For the text-containing cell, return its midpoint in (x, y) coordinate format. 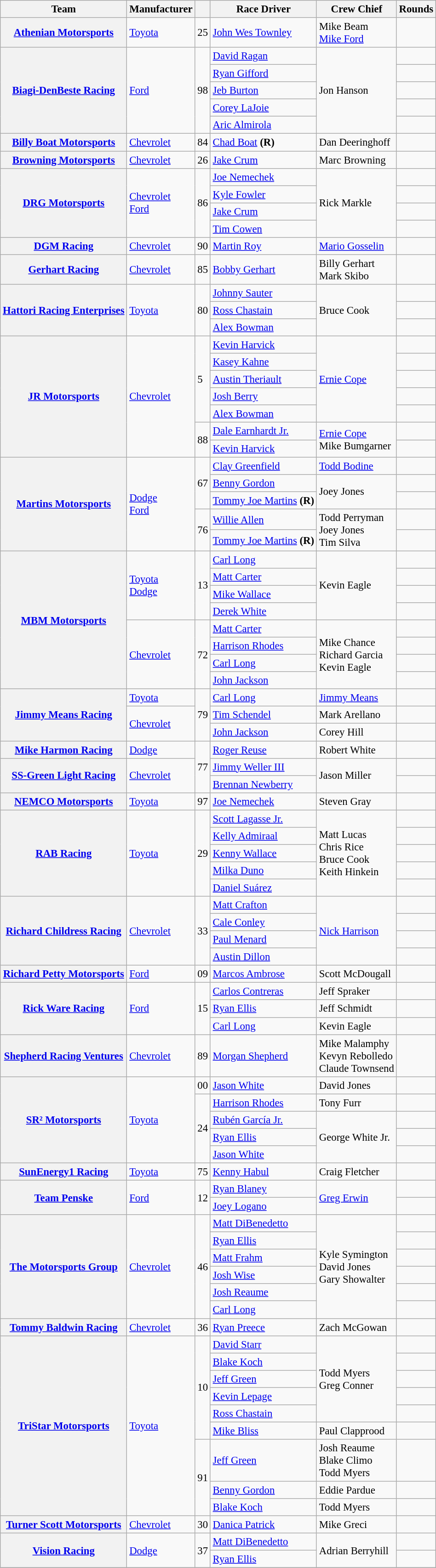
Hattori Racing Enterprises (63, 311)
33 (202, 931)
Morgan Shepherd (263, 1056)
George White Jr. (356, 1138)
10 (202, 1387)
Richard Petty Motorsports (63, 974)
Billy Boat Motorsports (63, 142)
Brennan Newberry (263, 784)
Dale Earnhardt Jr. (263, 431)
Todd PerrymanJoey JonesTim Silva (356, 530)
SunEnergy1 Racing (63, 1172)
84 (202, 142)
Kenny Wallace (263, 853)
DRG Motorsports (63, 203)
91 (202, 1477)
Bruce Cook (356, 311)
Richard Childress Racing (63, 931)
Biagi-DenBeste Racing (63, 91)
Zach McGowan (356, 1327)
Austin Dillon (263, 957)
Paul Clapprood (356, 1431)
Joey Jones (356, 492)
David Ragan (263, 56)
Clay Greenfield (263, 466)
Kyle Fowler (263, 194)
Jon Hanson (356, 91)
Crew Chief (356, 9)
Willie Allen (263, 520)
Tommy Baldwin Racing (63, 1327)
Kevin Lepage (263, 1396)
15 (202, 1009)
MBM Motorsports (63, 620)
Matt Crafton (263, 905)
5 (202, 379)
Nick Harrison (356, 931)
Manufacturer (161, 9)
Josh Wise (263, 1275)
Tim Cowen (263, 229)
Carlos Contreras (263, 991)
Matt Frahm (263, 1258)
SS-Green Light Racing (63, 776)
36 (202, 1327)
Steven Gray (356, 801)
Race Driver (263, 9)
Mike Bliss (263, 1431)
Jason Miller (356, 776)
24 (202, 1128)
Mark Arellano (356, 715)
Ernie CopeMike Bumgarner (356, 440)
Adrian Berryhill (356, 1550)
Team Penske (63, 1197)
Team (63, 9)
Daniel Suárez (263, 888)
46 (202, 1267)
Cale Conley (263, 923)
Athenian Motorsports (63, 33)
Kyle SymingtonDavid JonesGary Showalter (356, 1267)
30 (202, 1525)
Martin Roy (263, 246)
09 (202, 974)
Corey Hill (356, 732)
Kelly Admiraal (263, 836)
Ryan Gifford (263, 74)
Eddie Pardue (356, 1490)
TriStar Motorsports (63, 1426)
Kenny Habul (263, 1172)
Matt LucasChris RiceBruce CookKeith Hinkein (356, 853)
David Jones (356, 1085)
Aric Almirola (263, 125)
Scott McDougall (356, 974)
The Motorsports Group (63, 1267)
Paul Menard (263, 940)
Browning Motorsports (63, 160)
13 (202, 585)
Jeff Spraker (356, 991)
Turner Scott Motorsports (63, 1525)
76 (202, 530)
Marc Browning (356, 160)
Shepherd Racing Ventures (63, 1056)
Josh Reaume (263, 1292)
88 (202, 440)
Josh ReaumeBlake ClimoTodd Myers (356, 1460)
85 (202, 269)
Todd MyersGreg Conner (356, 1379)
67 (202, 483)
26 (202, 160)
NEMCO Motorsports (63, 801)
Danica Patrick (263, 1525)
Rick Ware Racing (63, 1009)
Dan Deeringhoff (356, 142)
Jeff Schmidt (356, 1009)
Ryan Blaney (263, 1189)
Mike BeamMike Ford (356, 33)
Jeb Burton (263, 91)
86 (202, 203)
SR² Motorsports (63, 1120)
ToyotaDodge (161, 585)
Corey LaJoie (263, 108)
David Starr (263, 1344)
RAB Racing (63, 853)
Milka Duno (263, 871)
00 (202, 1085)
Craig Fletcher (356, 1172)
29 (202, 853)
90 (202, 246)
Kasey Kahne (263, 362)
JR Motorsports (63, 397)
Robert White (356, 750)
79 (202, 715)
Bobby Gerhart (263, 269)
Mike ChanceRichard GarciaKevin Eagle (356, 655)
Scott Lagasse Jr. (263, 819)
37 (202, 1550)
Greg Erwin (356, 1197)
Todd Bodine (356, 466)
Rounds (416, 9)
89 (202, 1056)
72 (202, 655)
98 (202, 91)
Marcos Ambrose (263, 974)
Gerhart Racing (63, 269)
Mario Gosselin (356, 246)
12 (202, 1197)
DodgeFord (161, 504)
Austin Theriault (263, 379)
Rubén García Jr. (263, 1120)
Derek White (263, 611)
Tony Furr (356, 1103)
Roger Reuse (263, 750)
Johnny Sauter (263, 293)
Todd Myers (356, 1507)
Mike Wallace (263, 594)
25 (202, 33)
Ryan Preece (263, 1327)
Tim Schendel (263, 715)
Josh Berry (263, 396)
77 (202, 767)
Martins Motorsports (63, 504)
Mike MalamphyKevyn RebolledoClaude Townsend (356, 1056)
John Wes Townley (263, 33)
97 (202, 801)
Billy GerhartMark Skibo (356, 269)
Chad Boat (R) (263, 142)
DGM Racing (63, 246)
Jimmy Means Racing (63, 715)
Jimmy Means (356, 698)
Chevrolet Ford (161, 203)
80 (202, 311)
Mike Greci (356, 1525)
Rick Markle (356, 203)
75 (202, 1172)
Joey Logano (263, 1206)
Ernie Cope (356, 379)
Mike Harmon Racing (63, 750)
Vision Racing (63, 1550)
Jimmy Weller III (263, 767)
